Determine the [x, y] coordinate at the center of the cell enclosing the given text.  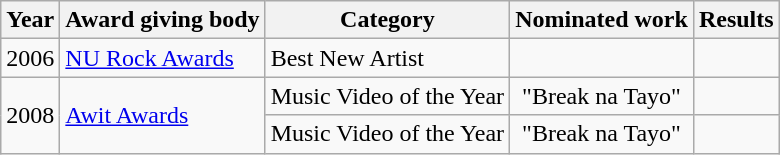
Award giving body [162, 20]
Nominated work [602, 20]
Year [30, 20]
Results [736, 20]
Best New Artist [387, 58]
Category [387, 20]
2008 [30, 115]
Awit Awards [162, 115]
2006 [30, 58]
NU Rock Awards [162, 58]
